Search for the cell housing the specified text and yield its [X, Y] center coordinate. 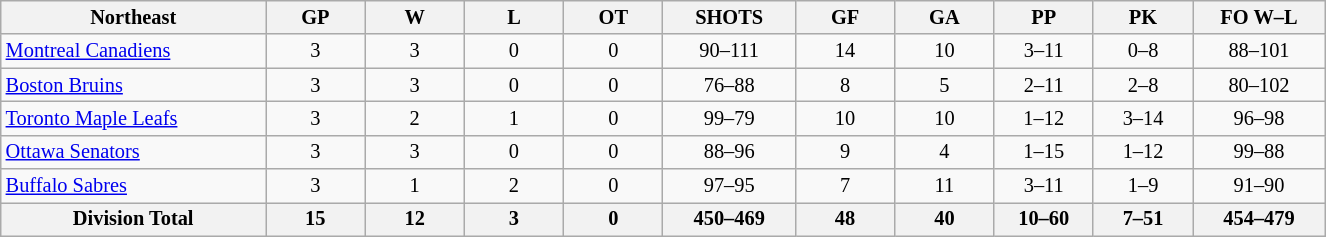
PP [1044, 17]
Buffalo Sabres [134, 186]
3–14 [1142, 118]
Ottawa Senators [134, 152]
90–111 [729, 51]
L [514, 17]
Northeast [134, 17]
7 [844, 186]
99–88 [1260, 152]
PK [1142, 17]
GA [944, 17]
Boston Bruins [134, 85]
GP [316, 17]
99–79 [729, 118]
80–102 [1260, 85]
Toronto Maple Leafs [134, 118]
0–8 [1142, 51]
88–96 [729, 152]
450–469 [729, 219]
Division Total [134, 219]
W [414, 17]
10–60 [1044, 219]
Montreal Canadiens [134, 51]
5 [944, 85]
2–8 [1142, 85]
48 [844, 219]
11 [944, 186]
14 [844, 51]
7–51 [1142, 219]
9 [844, 152]
1–9 [1142, 186]
FO W–L [1260, 17]
2–11 [1044, 85]
OT [614, 17]
SHOTS [729, 17]
91–90 [1260, 186]
88–101 [1260, 51]
4 [944, 152]
1–15 [1044, 152]
96–98 [1260, 118]
8 [844, 85]
76–88 [729, 85]
40 [944, 219]
12 [414, 219]
454–479 [1260, 219]
15 [316, 219]
GF [844, 17]
97–95 [729, 186]
